Output the [X, Y] coordinate of the center of the cell containing the given text.  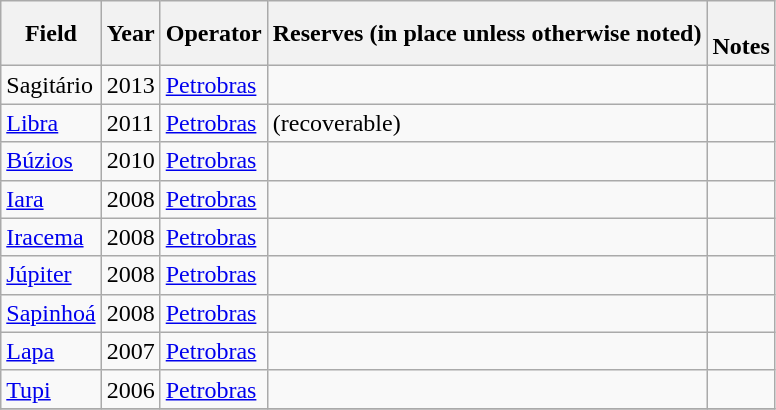
(recoverable) [487, 123]
Iara [51, 199]
Iracema [51, 237]
2010 [130, 161]
2006 [130, 389]
Sagitário [51, 85]
Júpiter [51, 275]
2011 [130, 123]
Year [130, 34]
2013 [130, 85]
Field [51, 34]
Sapinhoá [51, 313]
Tupi [51, 389]
Operator [214, 34]
Notes [741, 34]
2007 [130, 351]
Lapa [51, 351]
Búzios [51, 161]
Libra [51, 123]
Reserves (in place unless otherwise noted) [487, 34]
